Determine the [x, y] coordinate at the center of the cell enclosing the given text.  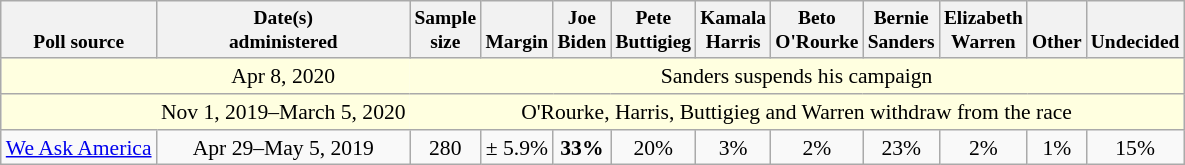
Samplesize [446, 30]
BetoO'Rourke [817, 30]
ElizabethWarren [983, 30]
Date(s)administered [284, 30]
KamalaHarris [734, 30]
Sanders suspends his campaign [797, 76]
Undecided [1135, 30]
PeteButtigieg [654, 30]
Margin [517, 30]
Apr 8, 2020 [284, 76]
JoeBiden [582, 30]
O'Rourke, Harris, Buttigieg and Warren withdraw from the race [797, 112]
Nov 1, 2019–March 5, 2020 [284, 112]
Other [1056, 30]
BernieSanders [901, 30]
Poll source [79, 30]
